Identify which cell holds the provided text, then report its [x, y] central coordinate. 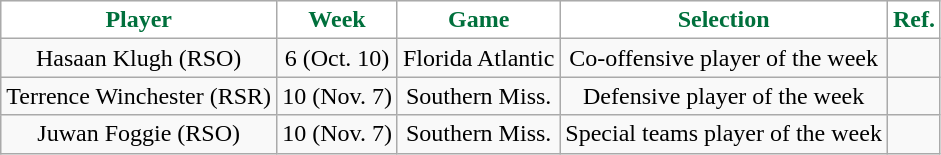
Terrence Winchester (RSR) [139, 96]
Ref. [914, 20]
Player [139, 20]
Game [478, 20]
Co-offensive player of the week [724, 58]
Hasaan Klugh (RSO) [139, 58]
Defensive player of the week [724, 96]
6 (Oct. 10) [338, 58]
Special teams player of the week [724, 134]
Selection [724, 20]
Juwan Foggie (RSO) [139, 134]
Florida Atlantic [478, 58]
Week [338, 20]
